Return (X, Y) of the center of cell containing provided text 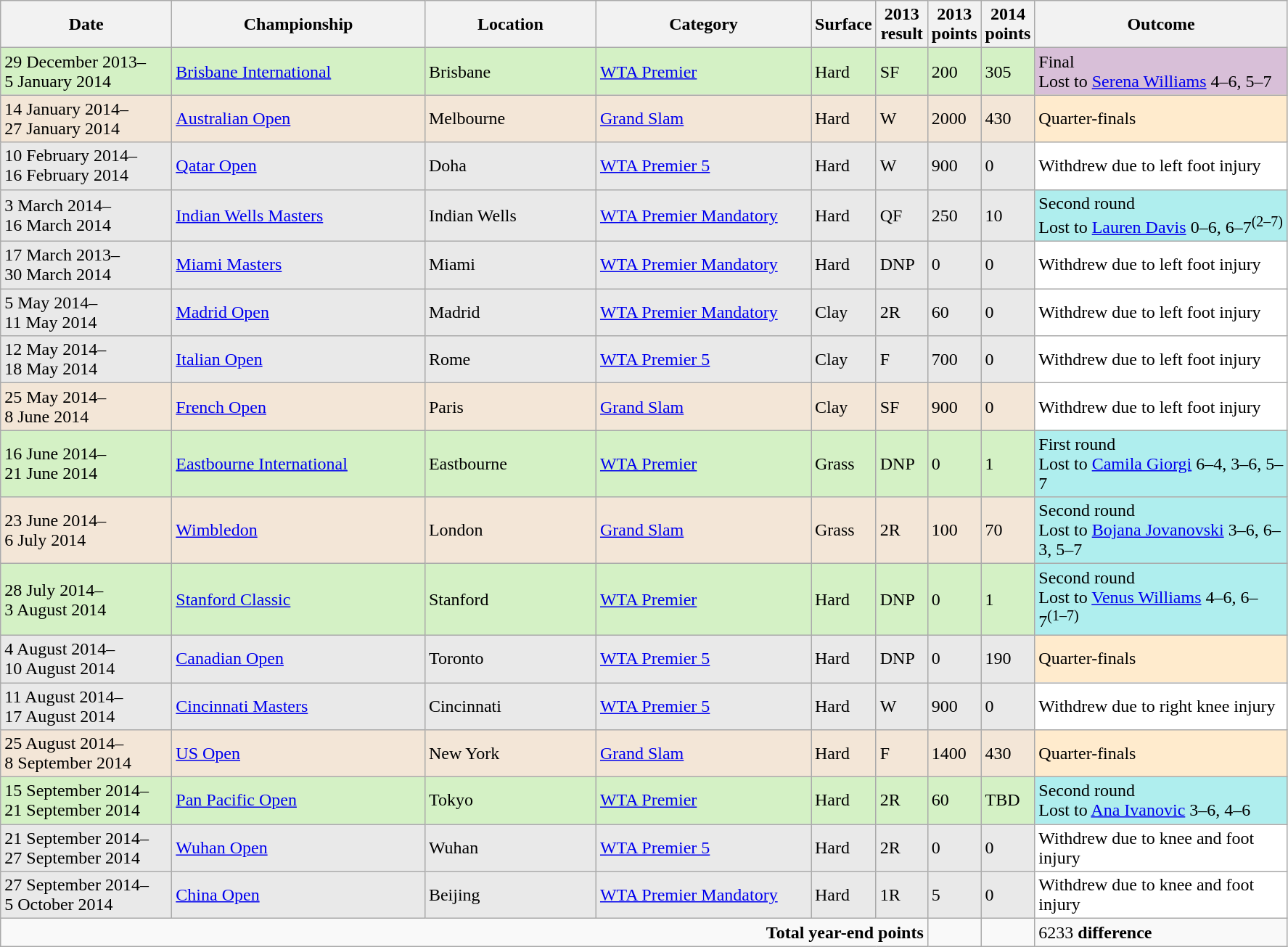
Toronto (510, 659)
5 May 2014–11 May 2014 (86, 312)
Melbourne (510, 119)
Date (86, 25)
Tokyo (510, 801)
2013 points (954, 25)
70 (1008, 530)
17 March 2013–30 March 2014 (86, 266)
Location (510, 25)
5 (954, 895)
1400 (954, 753)
11 August 2014–17 August 2014 (86, 707)
2013 result (901, 25)
190 (1008, 659)
21 September 2014–27 September 2014 (86, 848)
Brisbane (510, 71)
25 August 2014–8 September 2014 (86, 753)
Category (703, 25)
French Open (299, 406)
QF (901, 216)
Australian Open (299, 119)
Second roundLost to Ana Ivanovic 3–6, 4–6 (1161, 801)
14 January 2014–27 January 2014 (86, 119)
28 July 2014–3 August 2014 (86, 599)
Indian Wells Masters (299, 216)
Cincinnati (510, 707)
25 May 2014–8 June 2014 (86, 406)
Stanford Classic (299, 599)
Paris (510, 406)
Withdrew due to right knee injury (1161, 707)
Pan Pacific Open (299, 801)
New York (510, 753)
10 (1008, 216)
10 February 2014–16 February 2014 (86, 165)
250 (954, 216)
Beijing (510, 895)
Italian Open (299, 360)
Wuhan Open (299, 848)
700 (954, 360)
100 (954, 530)
Canadian Open (299, 659)
Indian Wells (510, 216)
Miami (510, 266)
Doha (510, 165)
Wimbledon (299, 530)
Second roundLost to Venus Williams 4–6, 6–7(1–7) (1161, 599)
Stanford (510, 599)
Wuhan (510, 848)
29 December 2013–5 January 2014 (86, 71)
Outcome (1161, 25)
12 May 2014–18 May 2014 (86, 360)
Eastbourne International (299, 464)
16 June 2014–21 June 2014 (86, 464)
US Open (299, 753)
Madrid Open (299, 312)
Total year-end points (464, 932)
27 September 2014–5 October 2014 (86, 895)
200 (954, 71)
Surface (844, 25)
First roundLost to Camila Giorgi 6–4, 3–6, 5–7 (1161, 464)
15 September 2014–21 September 2014 (86, 801)
Second roundLost to Lauren Davis 0–6, 6–7(2–7) (1161, 216)
Madrid (510, 312)
Cincinnati Masters (299, 707)
China Open (299, 895)
305 (1008, 71)
23 June 2014–6 July 2014 (86, 530)
Brisbane International (299, 71)
FinalLost to Serena Williams 4–6, 5–7 (1161, 71)
3 March 2014–16 March 2014 (86, 216)
Second roundLost to Bojana Jovanovski 3–6, 6–3, 5–7 (1161, 530)
Qatar Open (299, 165)
2000 (954, 119)
Eastbourne (510, 464)
Championship (299, 25)
1R (901, 895)
London (510, 530)
Miami Masters (299, 266)
4 August 2014–10 August 2014 (86, 659)
Rome (510, 360)
TBD (1008, 801)
2014 points (1008, 25)
6233 difference (1161, 932)
